Provide the (x, y) coordinate of the cell's center where the given text is located.  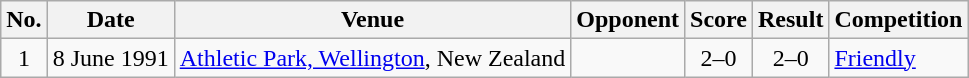
8 June 1991 (110, 58)
No. (24, 20)
Competition (898, 20)
Venue (372, 20)
Athletic Park, Wellington, New Zealand (372, 58)
Opponent (628, 20)
Friendly (898, 58)
Date (110, 20)
1 (24, 58)
Score (719, 20)
Result (791, 20)
